Extract the [X, Y] coordinate from the center of the cell holding the provided text.  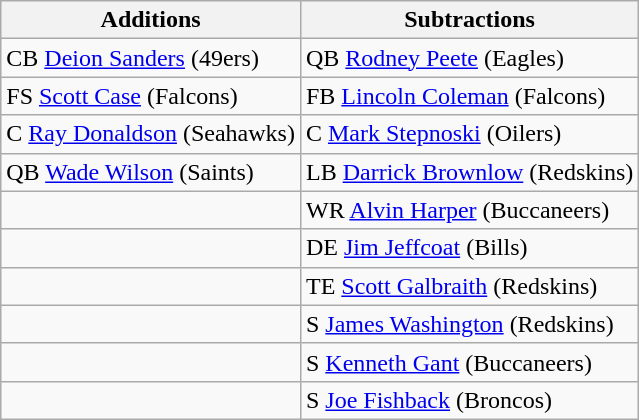
Subtractions [469, 20]
QB Rodney Peete (Eagles) [469, 58]
S Kenneth Gant (Buccaneers) [469, 362]
S James Washington (Redskins) [469, 324]
S Joe Fishback (Broncos) [469, 400]
WR Alvin Harper (Buccaneers) [469, 210]
FB Lincoln Coleman (Falcons) [469, 96]
C Ray Donaldson (Seahawks) [151, 134]
FS Scott Case (Falcons) [151, 96]
QB Wade Wilson (Saints) [151, 172]
DE Jim Jeffcoat (Bills) [469, 248]
LB Darrick Brownlow (Redskins) [469, 172]
CB Deion Sanders (49ers) [151, 58]
Additions [151, 20]
TE Scott Galbraith (Redskins) [469, 286]
C Mark Stepnoski (Oilers) [469, 134]
